Detect which cell encompasses the target text, then output its (x, y) center coordinate. 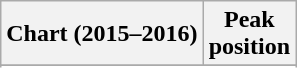
Peakposition (249, 34)
Chart (2015–2016) (102, 34)
